Extract the (x, y) coordinate from the center of the cell holding the provided text.  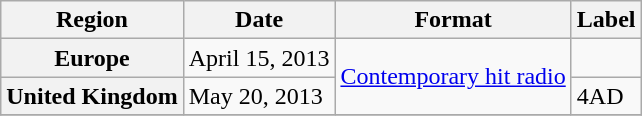
United Kingdom (92, 96)
Label (606, 20)
Contemporary hit radio (453, 77)
May 20, 2013 (259, 96)
4AD (606, 96)
Europe (92, 58)
Region (92, 20)
Format (453, 20)
April 15, 2013 (259, 58)
Date (259, 20)
